Capture the cell that displays the provided text and extract its [x, y] central coordinate. 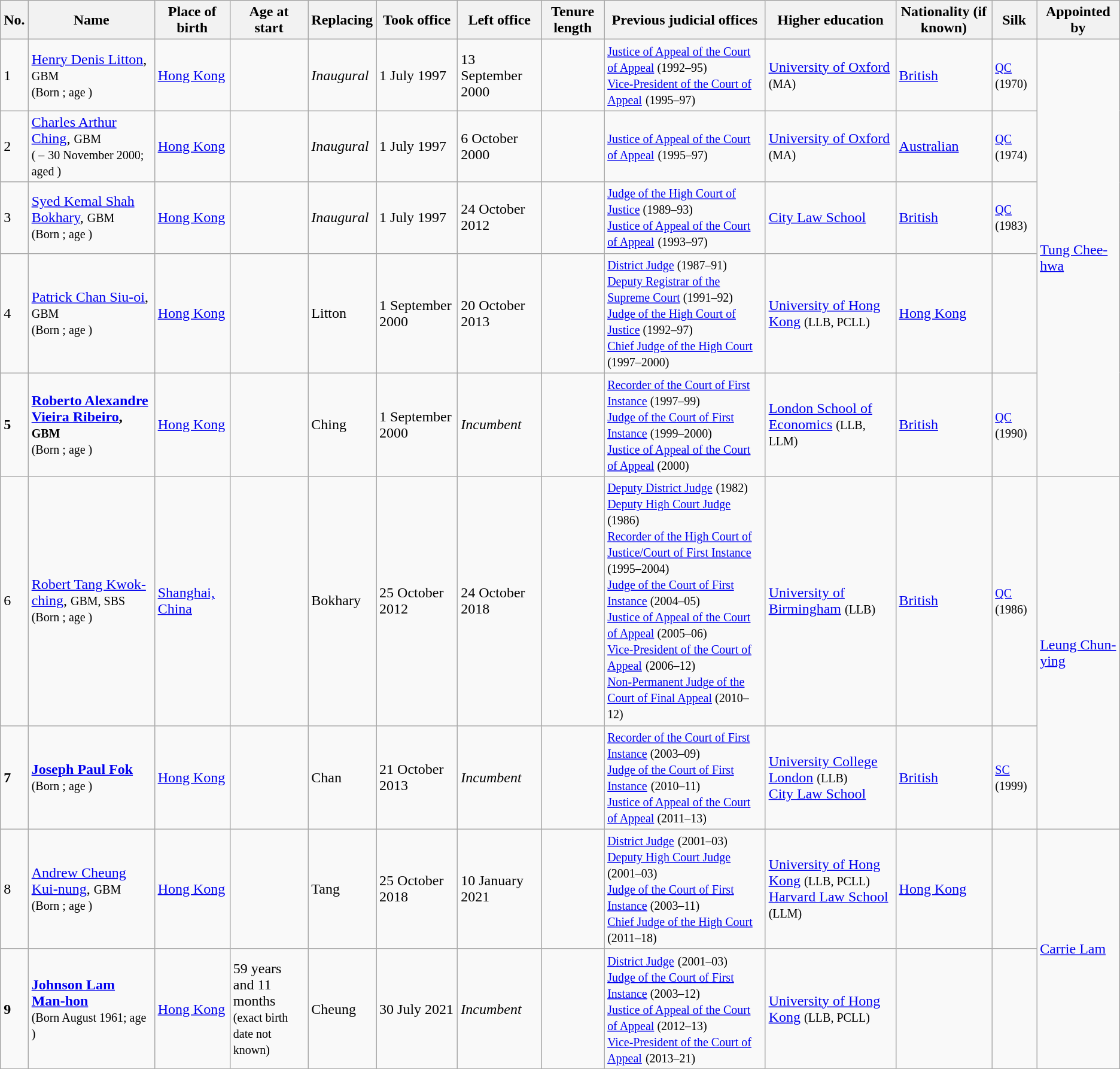
30 July 2021 [417, 1009]
1 [14, 75]
Johnson Lam Man-hon(Born August 1961; age ) [91, 1009]
QC (1970) [1015, 75]
25 October 2018 [417, 889]
9 [14, 1009]
Bokhary [342, 601]
Appointed by [1078, 20]
Ching [342, 425]
Left office [500, 20]
10 January 2021 [500, 889]
Justice of Appeal of the Court of Appeal (1995–97) [685, 146]
4 [14, 313]
Roberto Alexandre Vieira Ribeiro, GBM(Born ; age ) [91, 425]
Replacing [342, 20]
University of Birmingham (LLB) [830, 601]
QC (1974) [1015, 146]
21 October 2013 [417, 777]
Joseph Paul Fok(Born ; age ) [91, 777]
Tung Chee-hwa [1078, 258]
QC (1983) [1015, 218]
3 [14, 218]
QC (1990) [1015, 425]
QC (1986) [1015, 601]
Recorder of the Court of First Instance (1997–99)Judge of the Court of First Instance (1999–2000)Justice of Appeal of the Court of Appeal (2000) [685, 425]
Litton [342, 313]
Charles Arthur Ching, GBM( – 30 November 2000; aged ) [91, 146]
No. [14, 20]
Previous judicial offices [685, 20]
Took office [417, 20]
Nationality (if known) [944, 20]
Tenure length [573, 20]
Age at start [269, 20]
Henry Denis Litton, GBM(Born ; age ) [91, 75]
Recorder of the Court of First Instance (2003–09)Judge of the Court of First Instance (2010–11)Justice of Appeal of the Court of Appeal (2011–13) [685, 777]
25 October 2012 [417, 601]
Shanghai, China [192, 601]
Justice of Appeal of the Court of Appeal (1992–95)Vice-President of the Court of Appeal (1995–97) [685, 75]
University College London (LLB)City Law School [830, 777]
Patrick Chan Siu-oi, GBM(Born ; age ) [91, 313]
Place of birth [192, 20]
13 September 2000 [500, 75]
Tang [342, 889]
5 [14, 425]
District Judge (2001–03)Deputy High Court Judge (2001–03)Judge of the Court of First Instance (2003–11)Chief Judge of the High Court (2011–18) [685, 889]
24 October 2018 [500, 601]
Silk [1015, 20]
Higher education [830, 20]
6 October 2000 [500, 146]
Robert Tang Kwok-ching, GBM, SBS(Born ; age ) [91, 601]
Leung Chun-ying [1078, 652]
SC (1999) [1015, 777]
Andrew Cheung Kui-nung, GBM(Born ; age ) [91, 889]
London School of Economics (LLB, LLM) [830, 425]
Carrie Lam [1078, 949]
24 October 2012 [500, 218]
City Law School [830, 218]
8 [14, 889]
Name [91, 20]
Cheung [342, 1009]
Judge of the High Court of Justice (1989–93)Justice of Appeal of the Court of Appeal (1993–97) [685, 218]
20 October 2013 [500, 313]
59 years and 11 months(exact birth date not known) [269, 1009]
Australian [944, 146]
University of Hong Kong (LLB, PCLL)Harvard Law School (LLM) [830, 889]
2 [14, 146]
Syed Kemal Shah Bokhary, GBM(Born ; age ) [91, 218]
Chan [342, 777]
6 [14, 601]
7 [14, 777]
